For the text-containing cell, return its midpoint in [x, y] coordinate format. 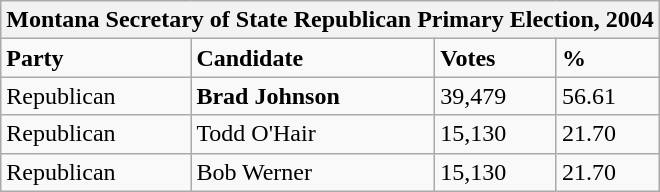
39,479 [496, 96]
56.61 [608, 96]
Candidate [313, 58]
Votes [496, 58]
% [608, 58]
Bob Werner [313, 172]
Brad Johnson [313, 96]
Montana Secretary of State Republican Primary Election, 2004 [330, 20]
Party [96, 58]
Todd O'Hair [313, 134]
